Search for the cell housing the specified text and yield its (x, y) center coordinate. 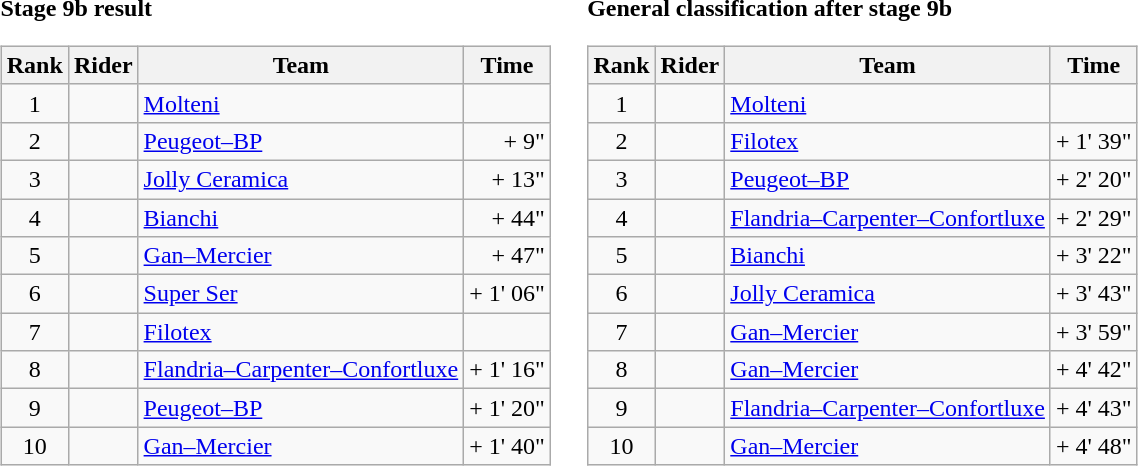
+ 47" (508, 256)
+ 1' 40" (508, 446)
+ 44" (508, 217)
+ 3' 22" (1094, 256)
Super Ser (301, 294)
+ 4' 43" (1094, 408)
+ 1' 16" (508, 370)
+ 1' 39" (1094, 141)
+ 9" (508, 141)
+ 1' 20" (508, 408)
+ 3' 43" (1094, 294)
+ 13" (508, 179)
+ 4' 42" (1094, 370)
+ 2' 20" (1094, 179)
+ 2' 29" (1094, 217)
+ 4' 48" (1094, 446)
+ 1' 06" (508, 294)
+ 3' 59" (1094, 332)
